Detect which cell encompasses the target text, then output its [x, y] center coordinate. 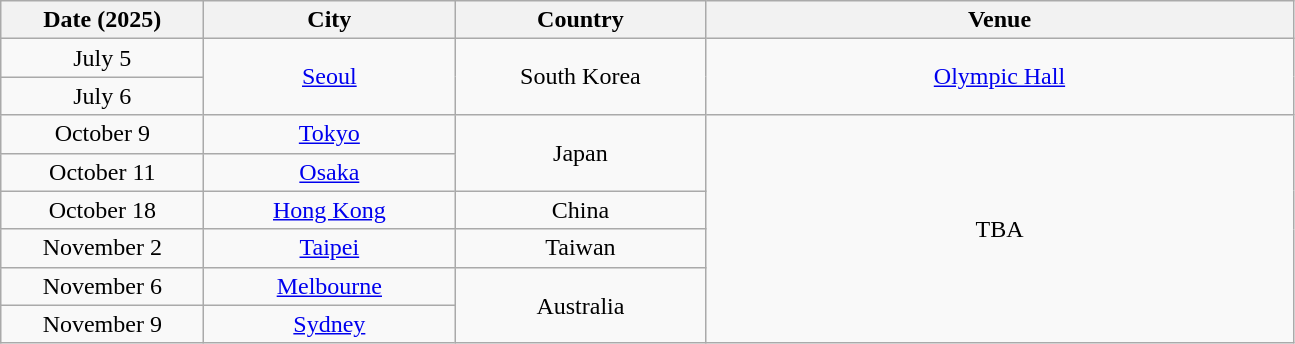
South Korea [580, 77]
Country [580, 20]
Tokyo [330, 134]
Japan [580, 153]
Hong Kong [330, 210]
November 2 [102, 248]
Sydney [330, 324]
City [330, 20]
Australia [580, 305]
Seoul [330, 77]
October 9 [102, 134]
July 6 [102, 96]
Melbourne [330, 286]
November 9 [102, 324]
Date (2025) [102, 20]
TBA [1000, 229]
October 11 [102, 172]
July 5 [102, 58]
Taipei [330, 248]
November 6 [102, 286]
China [580, 210]
October 18 [102, 210]
Olympic Hall [1000, 77]
Venue [1000, 20]
Taiwan [580, 248]
Osaka [330, 172]
